Detect which cell encompasses the target text, then output its [x, y] center coordinate. 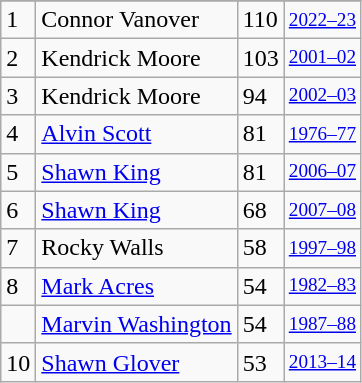
Marvin Washington [136, 324]
Mark Acres [136, 286]
2002–03 [322, 96]
8 [18, 286]
1997–98 [322, 248]
Shawn Glover [136, 362]
Alvin Scott [136, 134]
10 [18, 362]
1987–88 [322, 324]
2 [18, 58]
Connor Vanover [136, 20]
103 [260, 58]
94 [260, 96]
68 [260, 210]
110 [260, 20]
1 [18, 20]
1976–77 [322, 134]
7 [18, 248]
Rocky Walls [136, 248]
2007–08 [322, 210]
2013–14 [322, 362]
3 [18, 96]
5 [18, 172]
1982–83 [322, 286]
58 [260, 248]
53 [260, 362]
6 [18, 210]
2022–23 [322, 20]
2006–07 [322, 172]
4 [18, 134]
2001–02 [322, 58]
